Scan for the cell matching the given text and deliver its (x, y) coordinate at center. 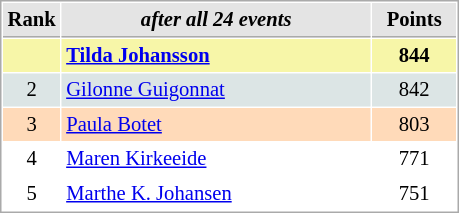
3 (32, 124)
5 (32, 194)
Rank (32, 20)
Paula Botet (216, 124)
803 (414, 124)
Points (414, 20)
Maren Kirkeeide (216, 158)
771 (414, 158)
Gilonne Guigonnat (216, 90)
751 (414, 194)
2 (32, 90)
844 (414, 56)
4 (32, 158)
Marthe K. Johansen (216, 194)
after all 24 events (216, 20)
Tildа Johansson (216, 56)
842 (414, 90)
